Return the [x, y] coordinate for the center point of the cell that contains the specified text.  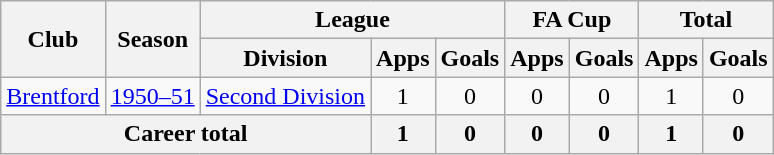
Brentford [53, 96]
Second Division [285, 96]
FA Cup [572, 20]
Club [53, 39]
1950–51 [152, 96]
Total [706, 20]
Division [285, 58]
League [352, 20]
Season [152, 39]
Career total [186, 134]
